From the cell containing the given text, extract its center point as (x, y) coordinate. 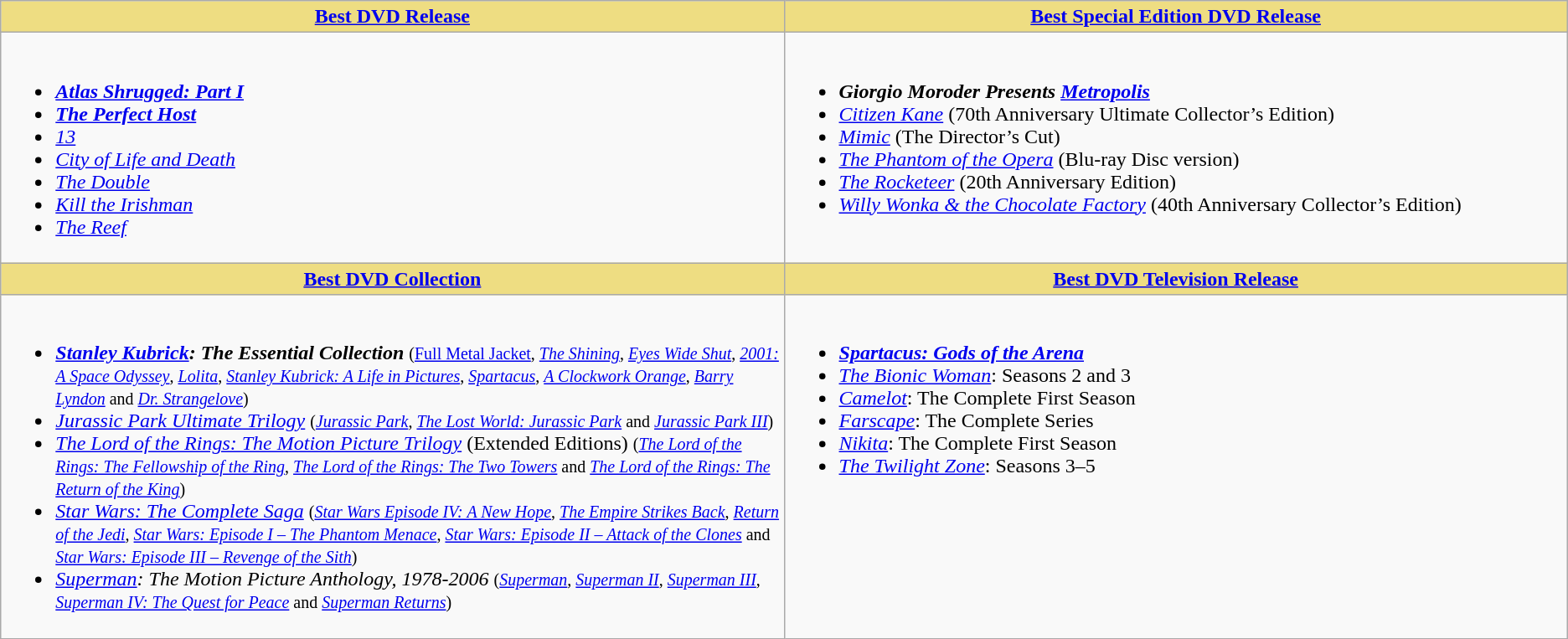
Best DVD Release (392, 17)
Best DVD Television Release (1176, 279)
Best Special Edition DVD Release (1176, 17)
Atlas Shrugged: Part IThe Perfect Host13City of Life and DeathThe DoubleKill the IrishmanThe Reef (392, 147)
Best DVD Collection (392, 279)
